Return the [x, y] coordinate for the center point of the cell that contains the specified text.  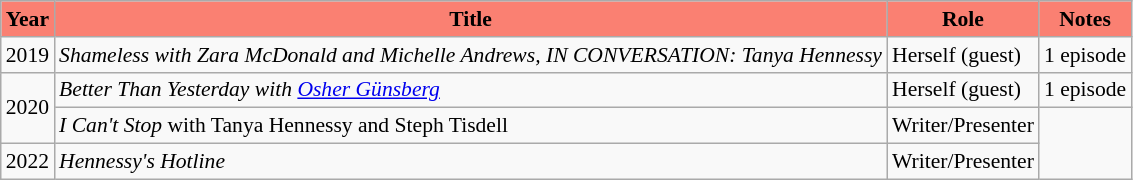
Title [470, 19]
Shameless with Zara McDonald and Michelle Andrews, IN CONVERSATION: Tanya Hennessy [470, 55]
2022 [28, 162]
Hennessy's Hotline [470, 162]
Notes [1085, 19]
Better Than Yesterday with Osher Günsberg [470, 90]
2019 [28, 55]
2020 [28, 108]
Role [963, 19]
Year [28, 19]
I Can't Stop with Tanya Hennessy and Steph Tisdell [470, 126]
